Pinpoint the cell where the given text exists, returning its [X, Y] midpoint coordinate. 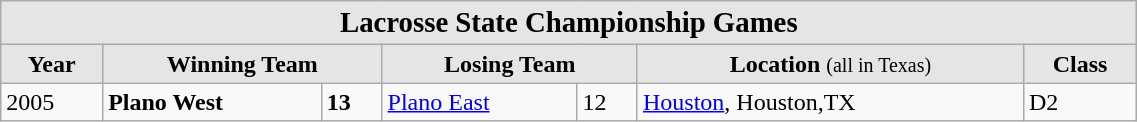
13 [352, 102]
Plano East [480, 102]
Class [1080, 64]
Plano West [212, 102]
Location (all in Texas) [830, 64]
12 [607, 102]
Houston, Houston,TX [830, 102]
2005 [52, 102]
Losing Team [510, 64]
Winning Team [242, 64]
Year [52, 64]
D2 [1080, 102]
Lacrosse State Championship Games [569, 23]
